Provide the (x, y) coordinate of the cell's center where the given text is located.  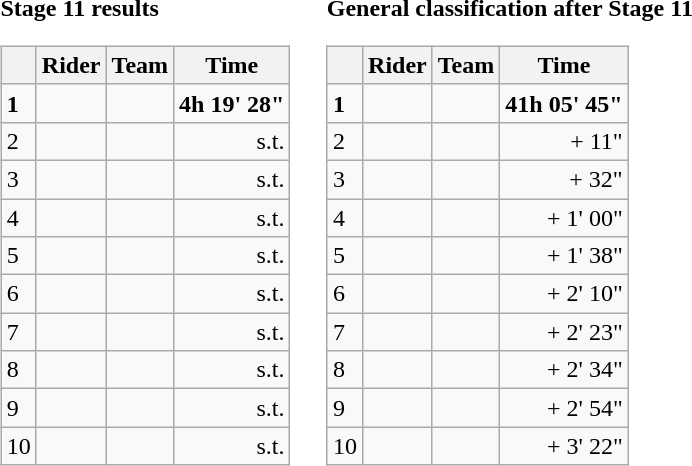
+ 2' 54" (564, 408)
+ 3' 22" (564, 446)
+ 11" (564, 141)
+ 2' 10" (564, 294)
4h 19' 28" (232, 103)
+ 2' 34" (564, 370)
+ 1' 00" (564, 217)
41h 05' 45" (564, 103)
+ 1' 38" (564, 256)
+ 2' 23" (564, 332)
+ 32" (564, 179)
